Find where the given text appears and provide that cell's center as (X, Y) coordinate. 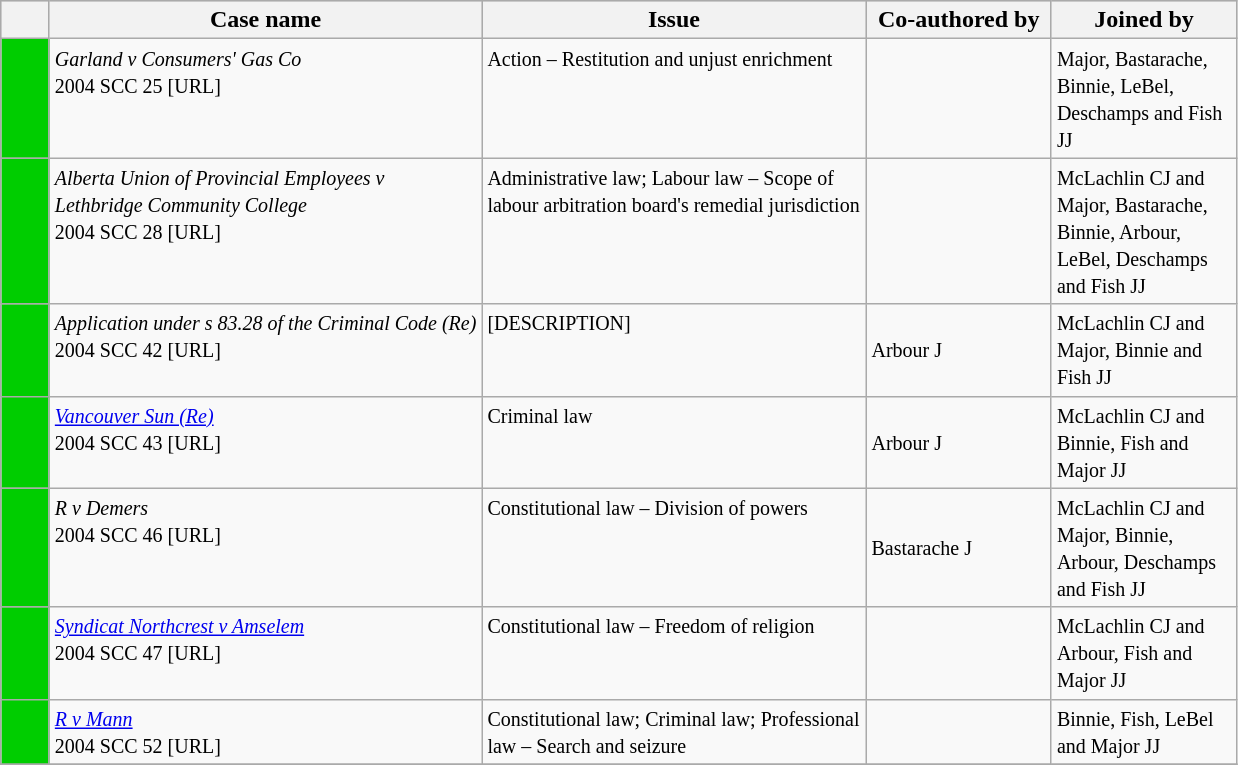
R v Mann2004 SCC 52 [URL] (266, 732)
Criminal law (674, 442)
Bastarache J (958, 548)
Issue (674, 20)
R v Demers2004 SCC 46 [URL] (266, 548)
Application under s 83.28 of the Criminal Code (Re) 2004 SCC 42 [URL] (266, 350)
[DESCRIPTION] (674, 350)
Constitutional law – Freedom of religion (674, 653)
Constitutional law; Criminal law; Professional law – Search and seizure (674, 732)
Constitutional law – Division of powers (674, 548)
McLachlin CJ and Major, Binnie, Arbour, Deschamps and Fish JJ (1144, 548)
Administrative law; Labour law – Scope of labour arbitration board's remedial jurisdiction (674, 231)
McLachlin CJ and Binnie, Fish and Major JJ (1144, 442)
Vancouver Sun (Re) 2004 SCC 43 [URL] (266, 442)
Alberta Union of Provincial Employees v Lethbridge Community College2004 SCC 28 [URL] (266, 231)
Binnie, Fish, LeBel and Major JJ (1144, 732)
McLachlin CJ and Major, Bastarache, Binnie, Arbour, LeBel, Deschamps and Fish JJ (1144, 231)
Garland v Consumers' Gas Co2004 SCC 25 [URL] (266, 98)
Action – Restitution and unjust enrichment (674, 98)
Syndicat Northcrest v Amselem2004 SCC 47 [URL] (266, 653)
Joined by (1144, 20)
Case name (266, 20)
McLachlin CJ and Arbour, Fish and Major JJ (1144, 653)
Co-authored by (958, 20)
McLachlin CJ and Major, Binnie and Fish JJ (1144, 350)
Major, Bastarache, Binnie, LeBel, Deschamps and Fish JJ (1144, 98)
